Extract the [X, Y] coordinate from the center of the cell holding the provided text.  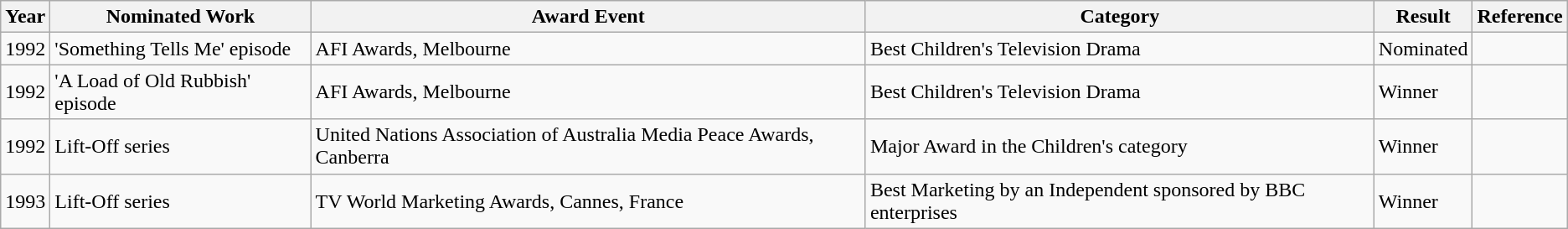
Category [1119, 17]
Major Award in the Children's category [1119, 146]
Result [1423, 17]
1993 [25, 201]
Year [25, 17]
Award Event [588, 17]
'A Load of Old Rubbish' episode [181, 92]
Nominated Work [181, 17]
United Nations Association of Australia Media Peace Awards, Canberra [588, 146]
Nominated [1423, 49]
TV World Marketing Awards, Cannes, France [588, 201]
Reference [1519, 17]
Best Marketing by an Independent sponsored by BBC enterprises [1119, 201]
'Something Tells Me' episode [181, 49]
